Find where the given text appears and provide that cell's center as (x, y) coordinate. 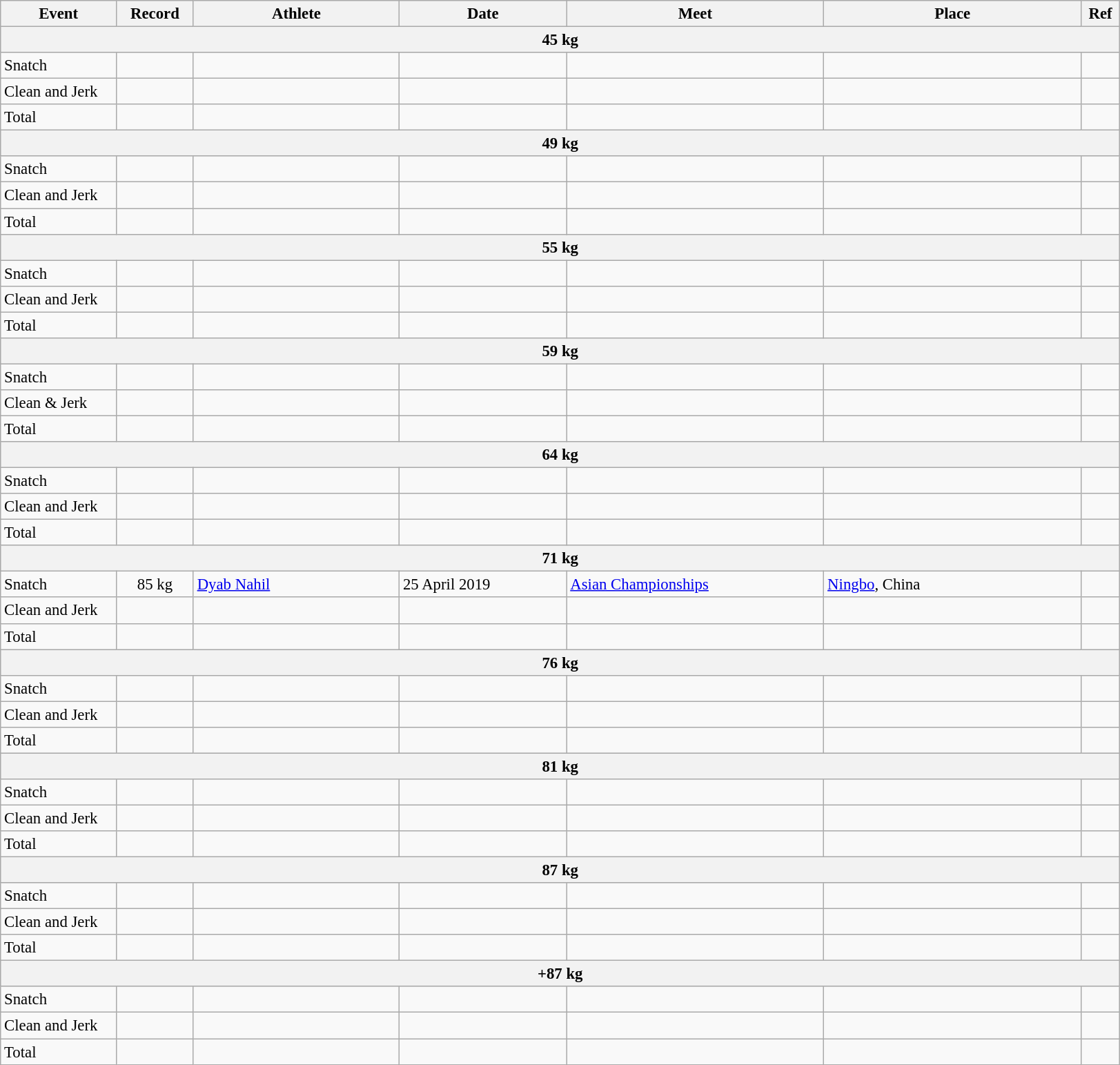
59 kg (560, 351)
Event (59, 14)
81 kg (560, 766)
Meet (696, 14)
64 kg (560, 455)
Record (155, 14)
Ningbo, China (952, 585)
49 kg (560, 144)
Dyab Nahil (296, 585)
45 kg (560, 40)
+87 kg (560, 974)
87 kg (560, 870)
55 kg (560, 247)
Date (483, 14)
Clean & Jerk (59, 403)
Athlete (296, 14)
25 April 2019 (483, 585)
76 kg (560, 663)
Ref (1101, 14)
Asian Championships (696, 585)
85 kg (155, 585)
71 kg (560, 558)
Place (952, 14)
